Provide the [X, Y] coordinate of the cell's center where the given text is located.  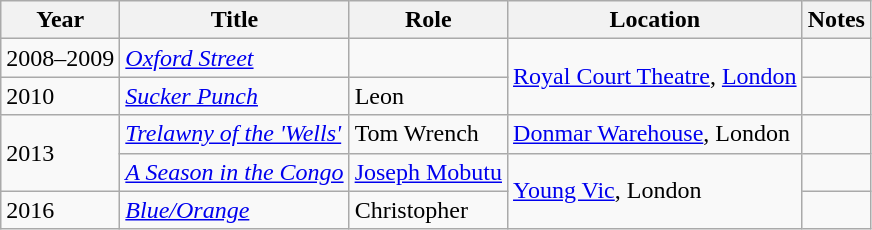
Leon [428, 96]
Sucker Punch [234, 96]
Title [234, 20]
Christopher [428, 210]
Royal Court Theatre, London [656, 77]
Year [60, 20]
Joseph Mobutu [428, 172]
Role [428, 20]
Location [656, 20]
Young Vic, London [656, 191]
Donmar Warehouse, London [656, 134]
2008–2009 [60, 58]
Notes [836, 20]
Oxford Street [234, 58]
A Season in the Congo [234, 172]
2010 [60, 96]
Blue/Orange [234, 210]
2016 [60, 210]
Tom Wrench [428, 134]
2013 [60, 153]
Trelawny of the 'Wells' [234, 134]
